Search for the cell housing the specified text and yield its (x, y) center coordinate. 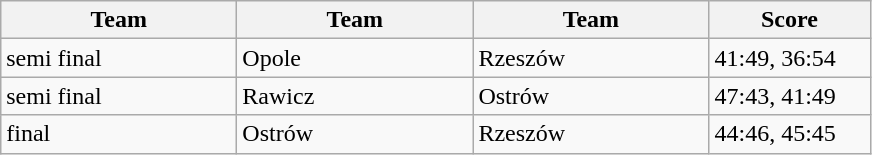
Rawicz (355, 96)
47:43, 41:49 (790, 96)
Score (790, 20)
final (119, 134)
44:46, 45:45 (790, 134)
Opole (355, 58)
41:49, 36:54 (790, 58)
